Determine the [X, Y] coordinate at the center of the cell enclosing the given text.  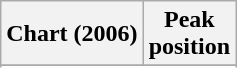
Peakposition [189, 34]
Chart (2006) [72, 34]
